Pinpoint the cell where the given text exists, returning its (X, Y) midpoint coordinate. 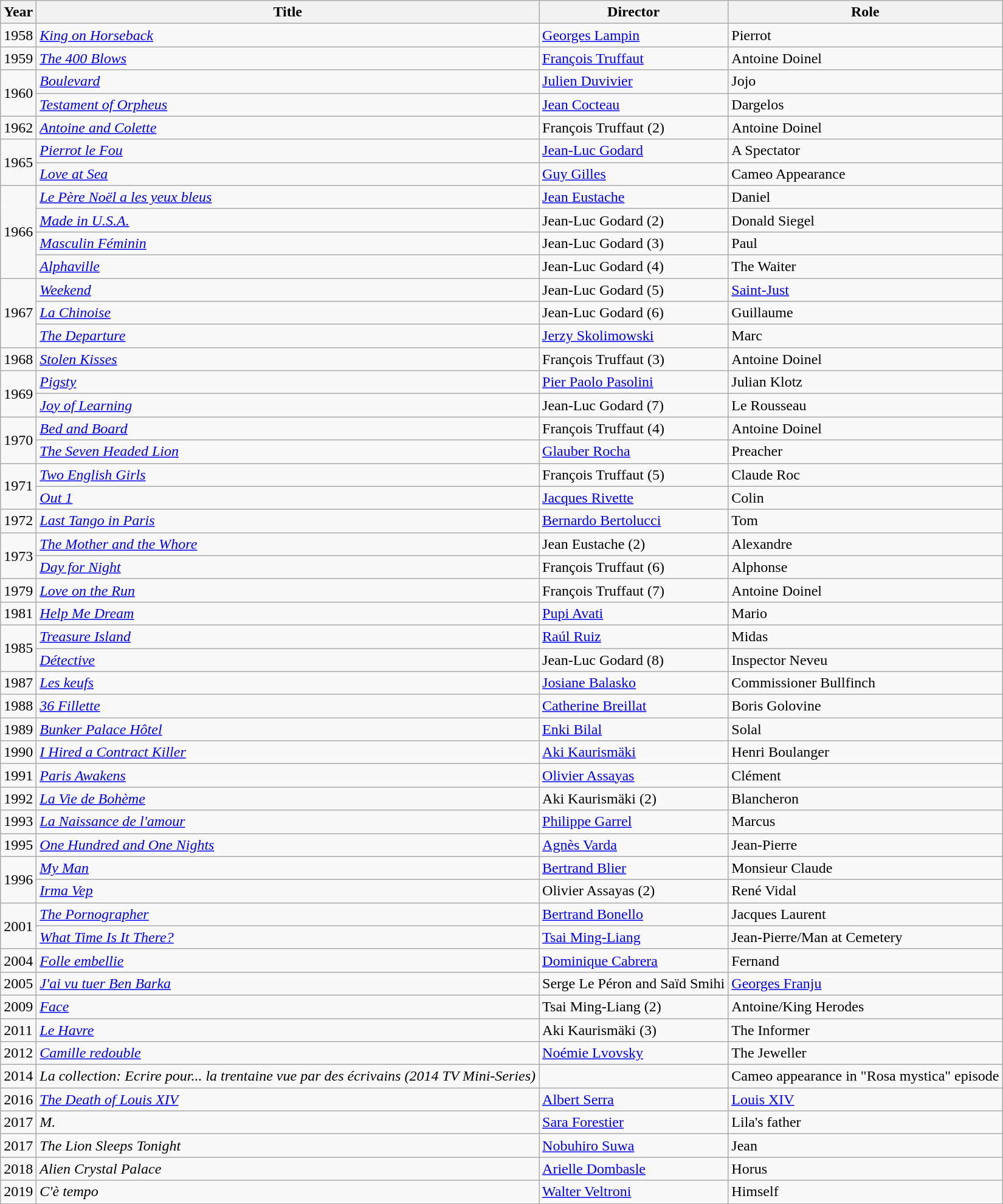
The Seven Headed Lion (288, 452)
Alphaville (288, 266)
Aki Kaurismäki (3) (633, 1030)
Treasure Island (288, 636)
Boulevard (288, 81)
Bertrand Bonello (633, 914)
Mario (866, 613)
François Truffaut (4) (633, 428)
Testament of Orpheus (288, 105)
1990 (18, 752)
Boris Golovine (866, 706)
Pierrot le Fou (288, 151)
Tsai Ming-Liang (633, 937)
Marcus (866, 822)
J'ai vu tuer Ben Barka (288, 983)
Bunker Palace Hôtel (288, 729)
1967 (18, 313)
Last Tango in Paris (288, 521)
2014 (18, 1076)
Olivier Assayas (2) (633, 891)
Alexandre (866, 544)
1970 (18, 440)
Nobuhiro Suwa (633, 1146)
2012 (18, 1053)
Raúl Ruiz (633, 636)
Director (633, 12)
François Truffaut (7) (633, 590)
Dominique Cabrera (633, 960)
François Truffaut (2) (633, 128)
The Departure (288, 336)
Title (288, 12)
Tsai Ming-Liang (2) (633, 1006)
The Lion Sleeps Tonight (288, 1146)
Georges Franju (866, 983)
Jean Cocteau (633, 105)
Jean-Pierre (866, 845)
Masculin Féminin (288, 243)
King on Horseback (288, 35)
Jean-Luc Godard (8) (633, 659)
Made in U.S.A. (288, 220)
Commissioner Bullfinch (866, 683)
Clément (866, 776)
Fernand (866, 960)
Noémie Lvovsky (633, 1053)
Sara Forestier (633, 1123)
Olivier Assayas (633, 776)
1993 (18, 822)
Julian Klotz (866, 382)
2009 (18, 1006)
Détective (288, 659)
Jean (866, 1146)
The Mother and the Whore (288, 544)
Le Rousseau (866, 405)
Jean Eustache (2) (633, 544)
Lila's father (866, 1123)
2016 (18, 1099)
Henri Boulanger (866, 752)
1988 (18, 706)
Folle embellie (288, 960)
Himself (866, 1192)
Day for Night (288, 567)
2005 (18, 983)
Face (288, 1006)
A Spectator (866, 151)
Alien Crystal Palace (288, 1169)
Le Havre (288, 1030)
The Jeweller (866, 1053)
Joy of Learning (288, 405)
Cameo Appearance (866, 174)
Pier Paolo Pasolini (633, 382)
Georges Lampin (633, 35)
Jean Eustache (633, 197)
Colin (866, 498)
2019 (18, 1192)
Jacques Rivette (633, 498)
Love at Sea (288, 174)
1989 (18, 729)
Aki Kaurismäki (633, 752)
Albert Serra (633, 1099)
Enki Bilal (633, 729)
M. (288, 1123)
1965 (18, 162)
Jean-Luc Godard (7) (633, 405)
36 Fillette (288, 706)
1968 (18, 359)
Solal (866, 729)
Blancheron (866, 799)
La Chinoise (288, 313)
1992 (18, 799)
Monsieur Claude (866, 868)
1959 (18, 58)
1962 (18, 128)
1987 (18, 683)
Josiane Balasko (633, 683)
Antoine/King Herodes (866, 1006)
Two English Girls (288, 475)
Antoine and Colette (288, 128)
1966 (18, 232)
Bernardo Bertolucci (633, 521)
Catherine Breillat (633, 706)
Guy Gilles (633, 174)
Jean-Luc Godard (2) (633, 220)
1991 (18, 776)
Irma Vep (288, 891)
2001 (18, 926)
My Man (288, 868)
La Naissance de l'amour (288, 822)
Arielle Dombasle (633, 1169)
Camille redouble (288, 1053)
The Informer (866, 1030)
Stolen Kisses (288, 359)
François Truffaut (3) (633, 359)
Help Me Dream (288, 613)
Jean-Pierre/Man at Cemetery (866, 937)
Saint-Just (866, 290)
Dargelos (866, 105)
The Death of Louis XIV (288, 1099)
Claude Roc (866, 475)
2004 (18, 960)
Love on the Run (288, 590)
Bertrand Blier (633, 868)
1958 (18, 35)
Guillaume (866, 313)
Pierrot (866, 35)
2011 (18, 1030)
Aki Kaurismäki (2) (633, 799)
René Vidal (866, 891)
Bed and Board (288, 428)
Midas (866, 636)
Glauber Rocha (633, 452)
Paris Awakens (288, 776)
1985 (18, 648)
I Hired a Contract Killer (288, 752)
Inspector Neveu (866, 659)
Preacher (866, 452)
2018 (18, 1169)
The 400 Blows (288, 58)
Philippe Garrel (633, 822)
Weekend (288, 290)
François Truffaut (6) (633, 567)
1969 (18, 394)
Le Père Noël a les yeux bleus (288, 197)
Pupi Avati (633, 613)
Julien Duvivier (633, 81)
1995 (18, 845)
What Time Is It There? (288, 937)
1996 (18, 879)
Cameo appearance in "Rosa mystica" episode (866, 1076)
Les keufs (288, 683)
Alphonse (866, 567)
Agnès Varda (633, 845)
Pigsty (288, 382)
Tom (866, 521)
Jean-Luc Godard (6) (633, 313)
Serge Le Péron and Saïd Smihi (633, 983)
Marc (866, 336)
Jean-Luc Godard (4) (633, 266)
1981 (18, 613)
Daniel (866, 197)
Jean-Luc Godard (5) (633, 290)
C'è tempo (288, 1192)
Jojo (866, 81)
La collection: Ecrire pour... la trentaine vue par des écrivains (2014 TV Mini-Series) (288, 1076)
1979 (18, 590)
Paul (866, 243)
La Vie de Bohème (288, 799)
Horus (866, 1169)
François Truffaut (633, 58)
One Hundred and One Nights (288, 845)
1972 (18, 521)
Jacques Laurent (866, 914)
Role (866, 12)
Donald Siegel (866, 220)
Jean-Luc Godard (3) (633, 243)
Jerzy Skolimowski (633, 336)
The Waiter (866, 266)
1973 (18, 556)
Louis XIV (866, 1099)
Walter Veltroni (633, 1192)
1971 (18, 486)
François Truffaut (5) (633, 475)
Jean-Luc Godard (633, 151)
The Pornographer (288, 914)
1960 (18, 93)
Year (18, 12)
Out 1 (288, 498)
